Pinpoint the cell where the given text exists, returning its [x, y] midpoint coordinate. 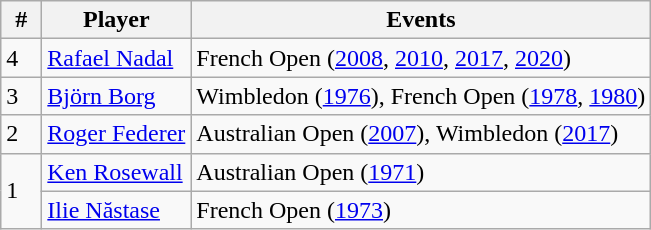
Wimbledon (1976), French Open (1978, 1980) [421, 96]
Events [421, 20]
# [22, 20]
Australian Open (1971) [421, 172]
2 [22, 134]
Ilie Năstase [116, 210]
Player [116, 20]
4 [22, 58]
Rafael Nadal [116, 58]
Ken Rosewall [116, 172]
French Open (2008, 2010, 2017, 2020) [421, 58]
Roger Federer [116, 134]
1 [22, 191]
Björn Borg [116, 96]
Australian Open (2007), Wimbledon (2017) [421, 134]
French Open (1973) [421, 210]
3 [22, 96]
